Extract the (x, y) coordinate from the center of the cell holding the provided text.  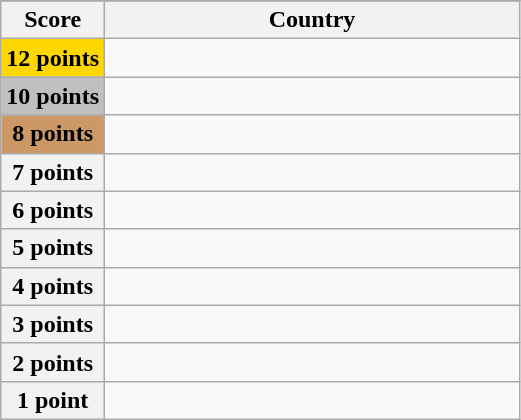
1 point (53, 400)
4 points (53, 286)
7 points (53, 172)
12 points (53, 58)
8 points (53, 134)
6 points (53, 210)
Country (312, 20)
2 points (53, 362)
10 points (53, 96)
3 points (53, 324)
Score (53, 20)
5 points (53, 248)
